Extract the [x, y] coordinate from the center of the cell holding the provided text.  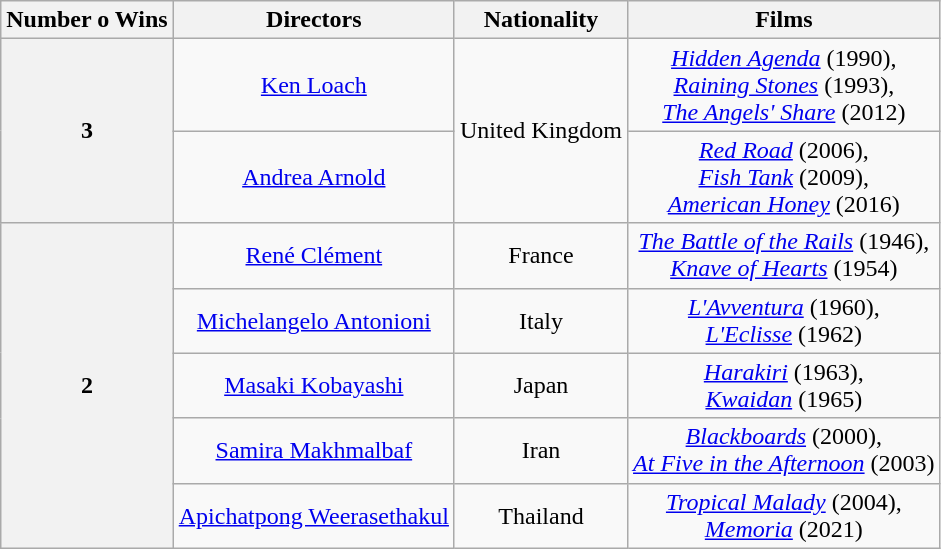
Nationality [540, 20]
Samira Makhmalbaf [314, 450]
Films [784, 20]
France [540, 256]
The Battle of the Rails (1946), Knave of Hearts (1954) [784, 256]
Masaki Kobayashi [314, 386]
Andrea Arnold [314, 177]
Michelangelo Antonioni [314, 320]
Number o Wins [87, 20]
Tropical Malady (2004), Memoria (2021) [784, 516]
Blackboards (2000), At Five in the Afternoon (2003) [784, 450]
Iran [540, 450]
Japan [540, 386]
Italy [540, 320]
Thailand [540, 516]
Apichatpong Weerasethakul [314, 516]
United Kingdom [540, 131]
Directors [314, 20]
Hidden Agenda (1990), Raining Stones (1993), The Angels' Share (2012) [784, 85]
L'Avventura (1960), L'Eclisse (1962) [784, 320]
2 [87, 386]
Ken Loach [314, 85]
3 [87, 131]
Harakiri (1963), Kwaidan (1965) [784, 386]
Red Road (2006), Fish Tank (2009), American Honey (2016) [784, 177]
René Clément [314, 256]
